Pinpoint the cell where the given text exists, returning its [x, y] midpoint coordinate. 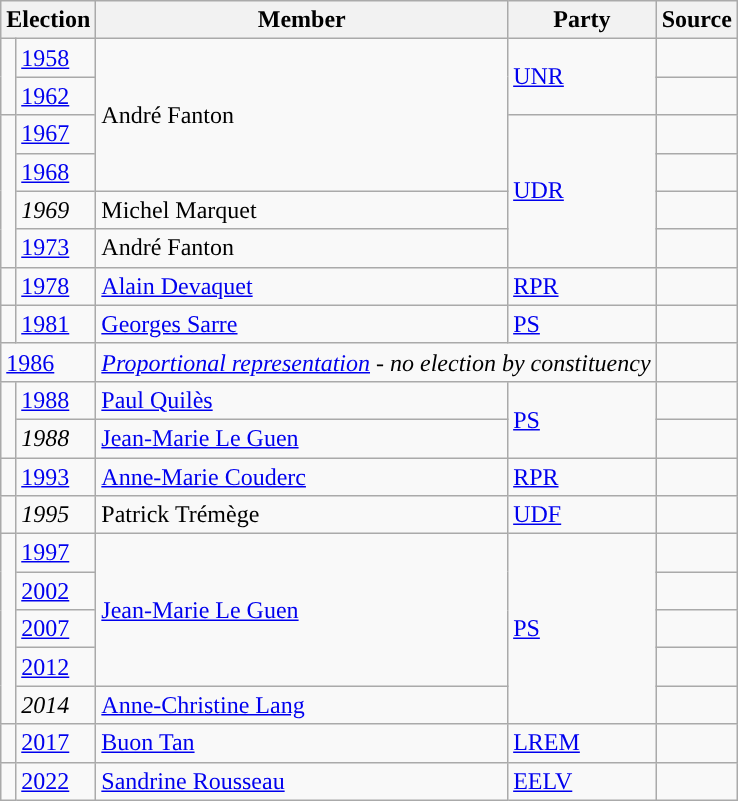
Buon Tan [302, 743]
Alain Devaquet [302, 286]
Paul Quilès [302, 400]
Election [48, 20]
EELV [582, 781]
1993 [56, 477]
2017 [56, 743]
1978 [56, 286]
1962 [56, 96]
UNR [582, 77]
LREM [582, 743]
Sandrine Rousseau [302, 781]
2022 [56, 781]
Member [302, 20]
Anne-Christine Lang [302, 705]
2012 [56, 667]
UDR [582, 191]
Party [582, 20]
Georges Sarre [302, 324]
1968 [56, 172]
1986 [48, 362]
Michel Marquet [302, 210]
Source [696, 20]
Anne-Marie Couderc [302, 477]
2002 [56, 591]
Patrick Trémège [302, 515]
1997 [56, 553]
1973 [56, 248]
1958 [56, 58]
2014 [56, 705]
1967 [56, 134]
2007 [56, 629]
1969 [56, 210]
UDF [582, 515]
1981 [56, 324]
Proportional representation - no election by constituency [376, 362]
1995 [56, 515]
